Extract the [x, y] coordinate from the center of the cell holding the provided text.  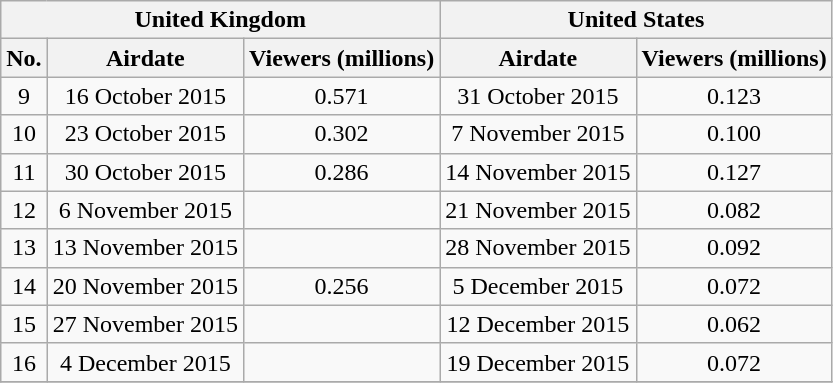
13 November 2015 [145, 248]
14 [24, 286]
0.571 [342, 96]
13 [24, 248]
27 November 2015 [145, 324]
0.082 [734, 210]
0.256 [342, 286]
No. [24, 58]
6 November 2015 [145, 210]
16 [24, 362]
0.286 [342, 172]
23 October 2015 [145, 134]
0.092 [734, 248]
7 November 2015 [538, 134]
14 November 2015 [538, 172]
28 November 2015 [538, 248]
10 [24, 134]
19 December 2015 [538, 362]
11 [24, 172]
0.100 [734, 134]
0.302 [342, 134]
4 December 2015 [145, 362]
21 November 2015 [538, 210]
United Kingdom [220, 20]
0.062 [734, 324]
0.123 [734, 96]
16 October 2015 [145, 96]
31 October 2015 [538, 96]
30 October 2015 [145, 172]
12 December 2015 [538, 324]
United States [636, 20]
9 [24, 96]
20 November 2015 [145, 286]
0.127 [734, 172]
5 December 2015 [538, 286]
15 [24, 324]
12 [24, 210]
